Scan for the cell matching the given text and deliver its (X, Y) coordinate at center. 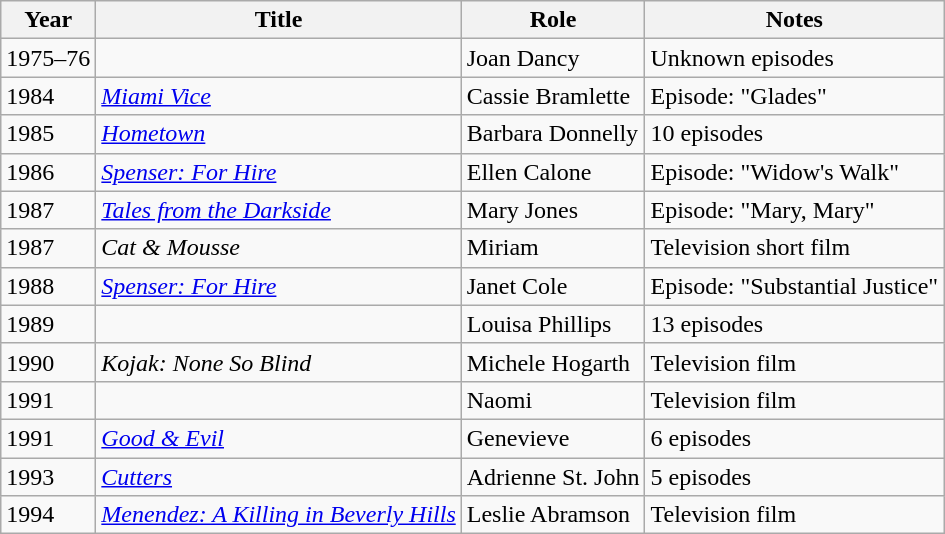
Good & Evil (278, 438)
Michele Hogarth (553, 362)
Leslie Abramson (553, 515)
Title (278, 20)
1988 (48, 286)
1975–76 (48, 58)
Hometown (278, 134)
Menendez: A Killing in Beverly Hills (278, 515)
13 episodes (794, 324)
Cutters (278, 477)
Adrienne St. John (553, 477)
Miriam (553, 248)
Episode: "Glades" (794, 96)
Genevieve (553, 438)
Ellen Calone (553, 172)
10 episodes (794, 134)
5 episodes (794, 477)
Role (553, 20)
Tales from the Darkside (278, 210)
Cassie Bramlette (553, 96)
Episode: "Substantial Justice" (794, 286)
Louisa Phillips (553, 324)
1994 (48, 515)
1990 (48, 362)
1989 (48, 324)
Mary Jones (553, 210)
Episode: "Mary, Mary" (794, 210)
Year (48, 20)
1984 (48, 96)
Janet Cole (553, 286)
1985 (48, 134)
1986 (48, 172)
Cat & Mousse (278, 248)
Television short film (794, 248)
Unknown episodes (794, 58)
1993 (48, 477)
Kojak: None So Blind (278, 362)
Episode: "Widow's Walk" (794, 172)
Notes (794, 20)
Joan Dancy (553, 58)
Naomi (553, 400)
Barbara Donnelly (553, 134)
6 episodes (794, 438)
Miami Vice (278, 96)
